Return the (X, Y) coordinate for the center point of the cell that contains the specified text.  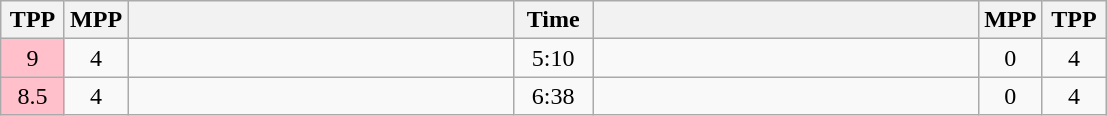
6:38 (554, 96)
5:10 (554, 58)
8.5 (33, 96)
9 (33, 58)
Time (554, 20)
